Pinpoint the cell where the given text exists, returning its (x, y) midpoint coordinate. 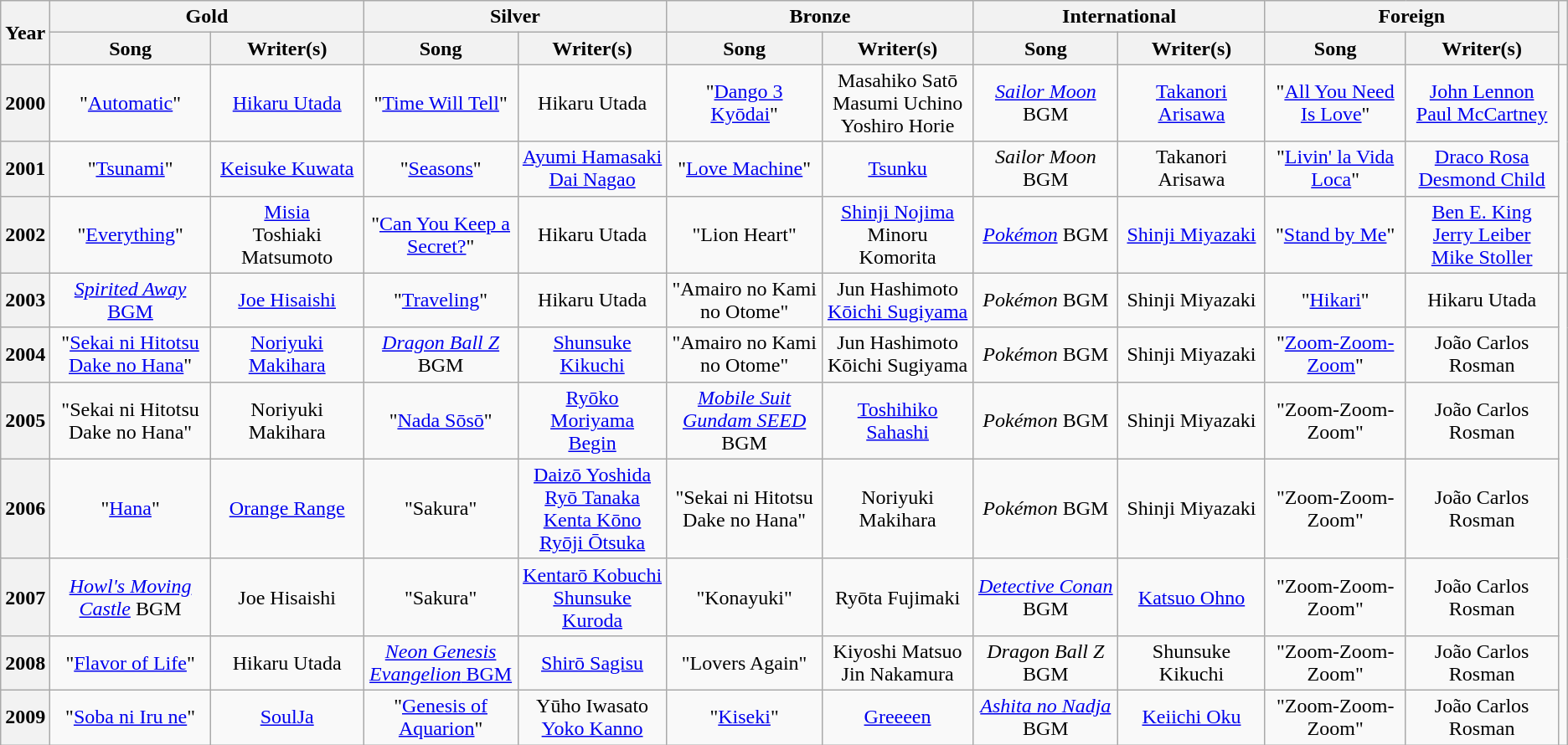
2005 (25, 420)
Tsunku (898, 169)
"Nada Sōsō" (441, 420)
2007 (25, 597)
Keiichi Oku (1191, 717)
"Lovers Again" (744, 663)
John LennonPaul McCartney (1482, 103)
"Dango 3 Kyōdai" (744, 103)
"Automatic" (131, 103)
"Seasons" (441, 169)
Detective Conan BGM (1045, 597)
"Lion Heart" (744, 234)
2009 (25, 717)
"Everything" (131, 234)
"All You Need Is Love" (1335, 103)
"Genesis of Aquarion" (441, 717)
Mobile Suit Gundam SEED BGM (744, 420)
"Stand by Me" (1335, 234)
Ashita no Nadja BGM (1045, 717)
Ben E. KingJerry LeiberMike Stoller (1482, 234)
Neon Genesis Evangelion BGM (441, 663)
"Tsunami" (131, 169)
"Love Machine" (744, 169)
"Livin' la Vida Loca" (1335, 169)
Toshihiko Sahashi (898, 420)
Draco RosaDesmond Child (1482, 169)
Kiyoshi MatsuoJin Nakamura (898, 663)
Greeeen (898, 717)
2008 (25, 663)
Ryōta Fujimaki (898, 597)
"Hana" (131, 509)
2000 (25, 103)
Bronze (820, 17)
Shirō Sagisu (592, 663)
Orange Range (286, 509)
MisiaToshiaki Matsumoto (286, 234)
Ayumi HamasakiDai Nagao (592, 169)
2001 (25, 169)
Spirited Away BGM (131, 300)
Gold (207, 17)
Masahiko SatōMasumi UchinoYoshiro Horie (898, 103)
Daizō YoshidaRyō TanakaKenta KōnoRyōji Ōtsuka (592, 509)
Shinji NojimaMinoru Komorita (898, 234)
2006 (25, 509)
"Konayuki" (744, 597)
2003 (25, 300)
2002 (25, 234)
"Time Will Tell" (441, 103)
Year (25, 33)
Howl's Moving Castle BGM (131, 597)
"Kiseki" (744, 717)
Keisuke Kuwata (286, 169)
Kentarō KobuchiShunsuke Kuroda (592, 597)
"Flavor of Life" (131, 663)
Ryōko MoriyamaBegin (592, 420)
International (1119, 17)
SoulJa (286, 717)
Yūho IwasatoYoko Kanno (592, 717)
2004 (25, 355)
Foreign (1411, 17)
Katsuo Ohno (1191, 597)
"Can You Keep a Secret?" (441, 234)
"Traveling" (441, 300)
"Soba ni Iru ne" (131, 717)
Silver (515, 17)
"Hikari" (1335, 300)
